Identify which cell holds the provided text, then report its (X, Y) central coordinate. 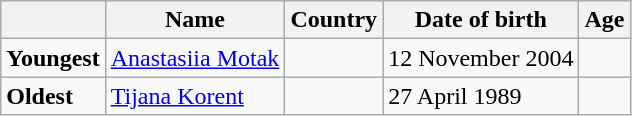
12 November 2004 (481, 58)
Tijana Korent (195, 96)
Date of birth (481, 20)
27 April 1989 (481, 96)
Age (604, 20)
Oldest (53, 96)
Country (334, 20)
Anastasiia Motak (195, 58)
Youngest (53, 58)
Name (195, 20)
